Capture the cell that displays the provided text and extract its (x, y) central coordinate. 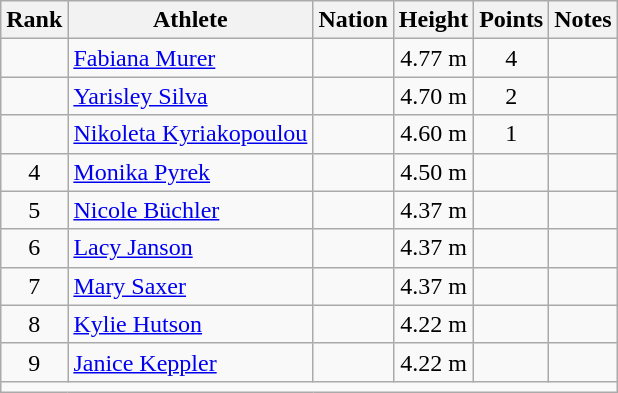
Nikoleta Kyriakopoulou (190, 134)
Lacy Janson (190, 248)
Athlete (190, 20)
Height (433, 20)
Nation (353, 20)
Monika Pyrek (190, 172)
9 (34, 362)
Notes (583, 20)
Mary Saxer (190, 286)
Nicole Büchler (190, 210)
1 (512, 134)
Kylie Hutson (190, 324)
6 (34, 248)
5 (34, 210)
Janice Keppler (190, 362)
Fabiana Murer (190, 58)
7 (34, 286)
4.70 m (433, 96)
4.77 m (433, 58)
2 (512, 96)
Rank (34, 20)
4.50 m (433, 172)
Yarisley Silva (190, 96)
Points (512, 20)
8 (34, 324)
4.60 m (433, 134)
